Return [X, Y] of the center of cell containing provided text 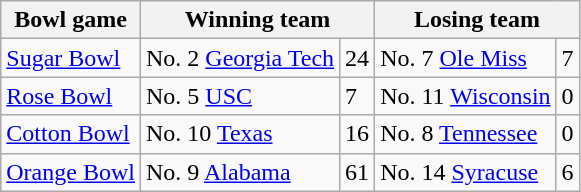
No. 14 Syracuse [466, 172]
Bowl game [71, 20]
No. 9 Alabama [240, 172]
No. 5 USC [240, 96]
No. 2 Georgia Tech [240, 58]
Cotton Bowl [71, 134]
61 [358, 172]
Losing team [477, 20]
Orange Bowl [71, 172]
Winning team [257, 20]
Sugar Bowl [71, 58]
6 [568, 172]
24 [358, 58]
No. 10 Texas [240, 134]
16 [358, 134]
Rose Bowl [71, 96]
No. 7 Ole Miss [466, 58]
No. 11 Wisconsin [466, 96]
No. 8 Tennessee [466, 134]
